Determine the [x, y] coordinate at the center of the cell enclosing the given text.  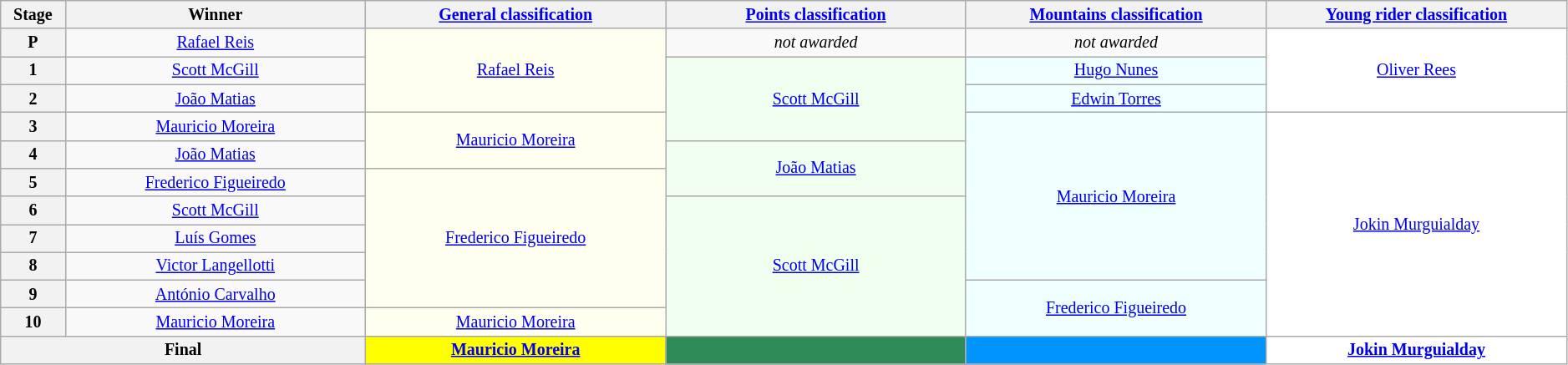
10 [33, 322]
5 [33, 182]
7 [33, 239]
Young rider classification [1417, 15]
Mountains classification [1116, 15]
2 [33, 99]
Points classification [815, 15]
Hugo Nunes [1116, 70]
6 [33, 210]
Stage [33, 15]
António Carvalho [216, 294]
8 [33, 266]
Luís Gomes [216, 239]
9 [33, 294]
Final [184, 351]
4 [33, 154]
1 [33, 70]
Edwin Torres [1116, 99]
3 [33, 127]
General classification [515, 15]
Winner [216, 15]
Oliver Rees [1417, 71]
P [33, 43]
Victor Langellotti [216, 266]
